Scan for the cell matching the given text and deliver its (X, Y) coordinate at center. 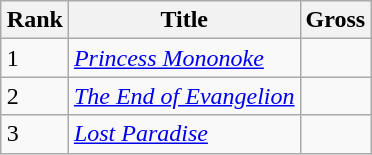
2 (34, 96)
Lost Paradise (184, 134)
Rank (34, 20)
Gross (336, 20)
1 (34, 58)
The End of Evangelion (184, 96)
3 (34, 134)
Title (184, 20)
Princess Mononoke (184, 58)
